Identify which cell holds the provided text, then report its [X, Y] central coordinate. 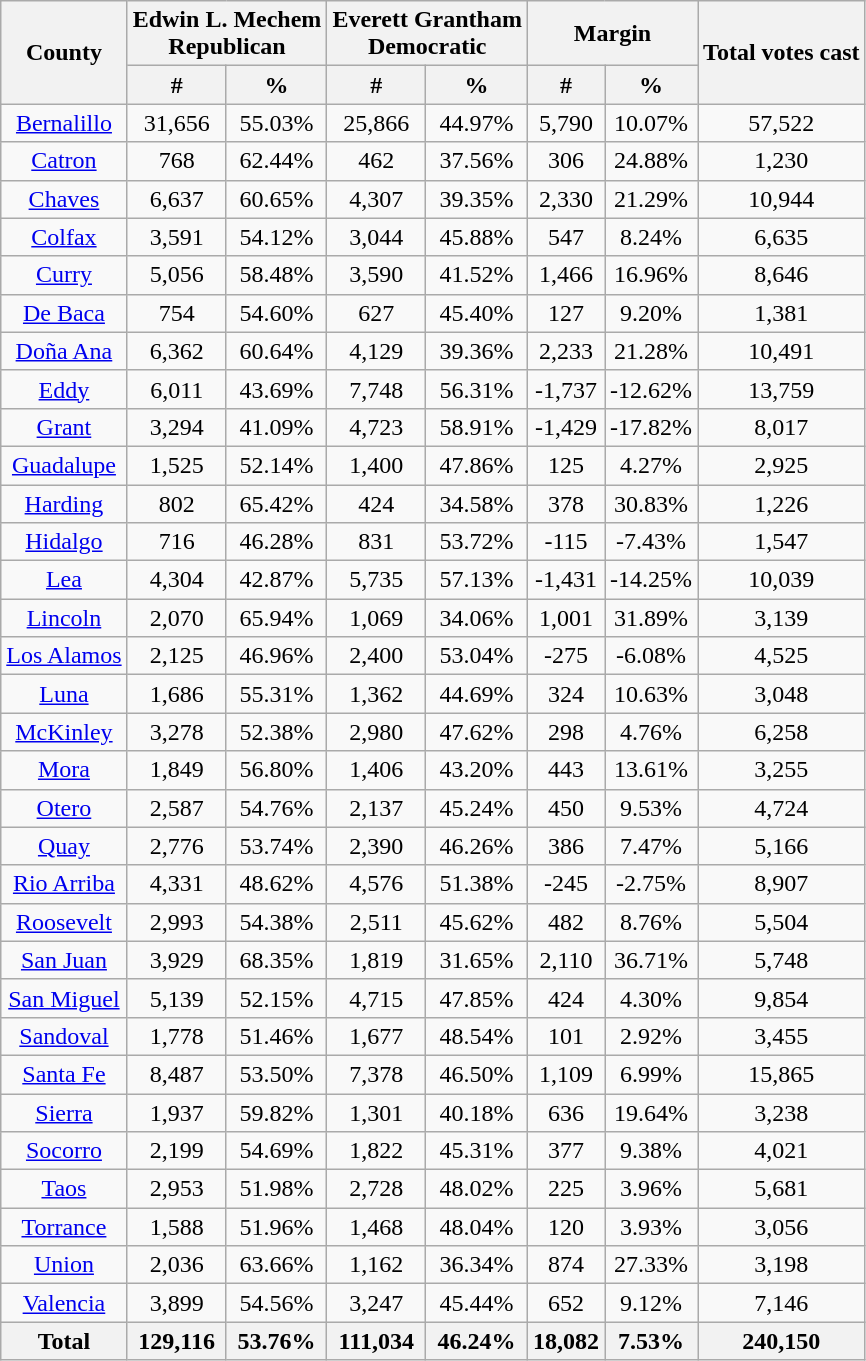
54.12% [276, 237]
45.31% [477, 1151]
21.28% [652, 351]
46.26% [477, 846]
Valencia [64, 1303]
54.69% [276, 1151]
2,070 [176, 618]
42.87% [276, 580]
874 [566, 1265]
59.82% [276, 1113]
46.96% [276, 656]
4,576 [376, 884]
9.53% [652, 808]
Hidalgo [64, 542]
52.38% [276, 732]
7,146 [782, 1303]
4,723 [376, 427]
3,247 [376, 1303]
5,681 [782, 1189]
4,724 [782, 808]
3,590 [376, 275]
57.13% [477, 580]
-12.62% [652, 389]
46.50% [477, 1074]
8,487 [176, 1074]
40.18% [477, 1113]
2,587 [176, 808]
18,082 [566, 1341]
Sandoval [64, 1036]
2,993 [176, 922]
9.38% [652, 1151]
65.94% [276, 618]
3,044 [376, 237]
377 [566, 1151]
45.40% [477, 313]
54.56% [276, 1303]
831 [376, 542]
-1,431 [566, 580]
754 [176, 313]
1,381 [782, 313]
Rio Arriba [64, 884]
Sierra [64, 1113]
56.80% [276, 770]
1,937 [176, 1113]
51.46% [276, 1036]
15,865 [782, 1074]
4,331 [176, 884]
Torrance [64, 1227]
8,646 [782, 275]
2,330 [566, 199]
3,139 [782, 618]
3,591 [176, 237]
Bernalillo [64, 123]
716 [176, 542]
45.62% [477, 922]
240,150 [782, 1341]
1,525 [176, 465]
Grant [64, 427]
-115 [566, 542]
San Juan [64, 960]
4,307 [376, 199]
3,255 [782, 770]
802 [176, 503]
51.96% [276, 1227]
4,304 [176, 580]
10.63% [652, 694]
1,230 [782, 161]
2,511 [376, 922]
58.91% [477, 427]
1,109 [566, 1074]
4.27% [652, 465]
County [64, 52]
1,822 [376, 1151]
Lea [64, 580]
547 [566, 237]
462 [376, 161]
37.56% [477, 161]
4,715 [376, 998]
3,455 [782, 1036]
5,790 [566, 123]
5,166 [782, 846]
7,378 [376, 1074]
10,039 [782, 580]
7,748 [376, 389]
47.62% [477, 732]
53.72% [477, 542]
52.14% [276, 465]
6.99% [652, 1074]
34.06% [477, 618]
225 [566, 1189]
1,547 [782, 542]
-2.75% [652, 884]
2,233 [566, 351]
3,929 [176, 960]
298 [566, 732]
McKinley [64, 732]
101 [566, 1036]
Union [64, 1265]
1,819 [376, 960]
482 [566, 922]
-275 [566, 656]
6,362 [176, 351]
45.24% [477, 808]
2.92% [652, 1036]
120 [566, 1227]
10,491 [782, 351]
16.96% [652, 275]
8,017 [782, 427]
30.83% [652, 503]
5,056 [176, 275]
6,258 [782, 732]
43.20% [477, 770]
48.02% [477, 1189]
443 [566, 770]
3,899 [176, 1303]
9.12% [652, 1303]
Colfax [64, 237]
53.50% [276, 1074]
-17.82% [652, 427]
6,637 [176, 199]
45.44% [477, 1303]
39.36% [477, 351]
Socorro [64, 1151]
Everett GranthamDemocratic [428, 34]
1,677 [376, 1036]
44.69% [477, 694]
1,468 [376, 1227]
-245 [566, 884]
65.42% [276, 503]
7.47% [652, 846]
2,728 [376, 1189]
-1,429 [566, 427]
48.62% [276, 884]
San Miguel [64, 998]
27.33% [652, 1265]
41.09% [276, 427]
Curry [64, 275]
450 [566, 808]
2,980 [376, 732]
1,588 [176, 1227]
31,656 [176, 123]
Mora [64, 770]
56.31% [477, 389]
627 [376, 313]
24.88% [652, 161]
48.04% [477, 1227]
Santa Fe [64, 1074]
21.29% [652, 199]
2,390 [376, 846]
1,069 [376, 618]
Guadalupe [64, 465]
Doña Ana [64, 351]
48.54% [477, 1036]
62.44% [276, 161]
1,686 [176, 694]
306 [566, 161]
5,504 [782, 922]
1,226 [782, 503]
Edwin L. MechemRepublican [227, 34]
5,735 [376, 580]
1,778 [176, 1036]
3,048 [782, 694]
10,944 [782, 199]
43.69% [276, 389]
36.34% [477, 1265]
Lincoln [64, 618]
Margin [612, 34]
5,748 [782, 960]
Quay [64, 846]
1,849 [176, 770]
53.04% [477, 656]
386 [566, 846]
Eddy [64, 389]
9,854 [782, 998]
8.24% [652, 237]
3,294 [176, 427]
54.60% [276, 313]
378 [566, 503]
4,021 [782, 1151]
9.20% [652, 313]
36.71% [652, 960]
41.52% [477, 275]
8,907 [782, 884]
46.24% [477, 1341]
68.35% [276, 960]
3,238 [782, 1113]
Total [64, 1341]
54.76% [276, 808]
De Baca [64, 313]
13,759 [782, 389]
7.53% [652, 1341]
2,125 [176, 656]
2,925 [782, 465]
46.28% [276, 542]
636 [566, 1113]
34.58% [477, 503]
Los Alamos [64, 656]
52.15% [276, 998]
111,034 [376, 1341]
55.03% [276, 123]
Chaves [64, 199]
2,036 [176, 1265]
6,011 [176, 389]
Total votes cast [782, 52]
2,110 [566, 960]
55.31% [276, 694]
-1,737 [566, 389]
51.38% [477, 884]
53.76% [276, 1341]
39.35% [477, 199]
125 [566, 465]
Luna [64, 694]
-6.08% [652, 656]
57,522 [782, 123]
47.86% [477, 465]
53.74% [276, 846]
Taos [64, 1189]
13.61% [652, 770]
45.88% [477, 237]
19.64% [652, 1113]
54.38% [276, 922]
652 [566, 1303]
-14.25% [652, 580]
2,137 [376, 808]
47.85% [477, 998]
2,400 [376, 656]
129,116 [176, 1341]
768 [176, 161]
4,129 [376, 351]
Roosevelt [64, 922]
1,400 [376, 465]
60.65% [276, 199]
25,866 [376, 123]
1,406 [376, 770]
324 [566, 694]
1,466 [566, 275]
4,525 [782, 656]
1,162 [376, 1265]
4.30% [652, 998]
8.76% [652, 922]
63.66% [276, 1265]
44.97% [477, 123]
60.64% [276, 351]
Catron [64, 161]
51.98% [276, 1189]
1,001 [566, 618]
58.48% [276, 275]
3,278 [176, 732]
1,301 [376, 1113]
31.65% [477, 960]
2,776 [176, 846]
Harding [64, 503]
1,362 [376, 694]
3.96% [652, 1189]
4.76% [652, 732]
31.89% [652, 618]
-7.43% [652, 542]
Otero [64, 808]
127 [566, 313]
5,139 [176, 998]
3,198 [782, 1265]
6,635 [782, 237]
2,953 [176, 1189]
10.07% [652, 123]
3,056 [782, 1227]
2,199 [176, 1151]
3.93% [652, 1227]
